Return the (X, Y) coordinate for the center point of the cell that contains the specified text.  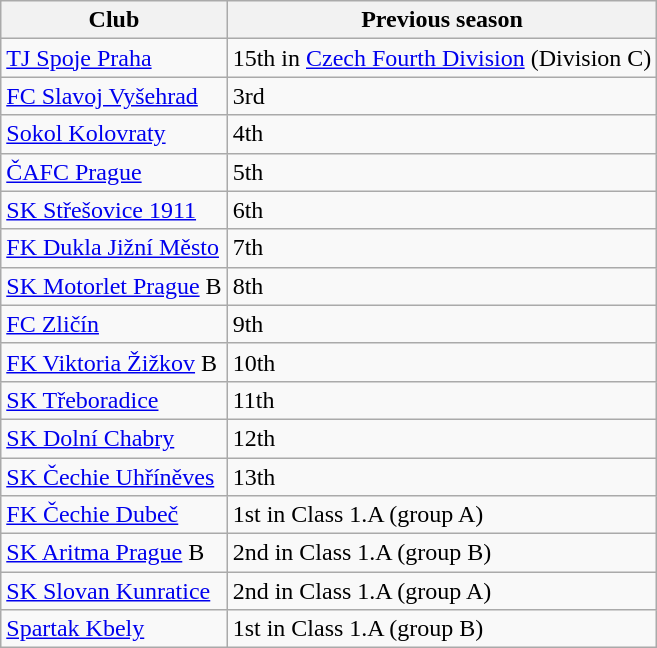
11th (442, 400)
SK Slovan Kunratice (114, 591)
1st in Class 1.A (group B) (442, 629)
2nd in Class 1.A (group B) (442, 553)
SK Dolní Chabry (114, 438)
9th (442, 324)
7th (442, 248)
Club (114, 20)
SK Třeboradice (114, 400)
SK Aritma Prague B (114, 553)
6th (442, 210)
15th in Czech Fourth Division (Division C) (442, 58)
3rd (442, 96)
1st in Class 1.A (group A) (442, 515)
12th (442, 438)
FK Čechie Dubeč (114, 515)
SK Motorlet Prague B (114, 286)
FC Slavoj Vyšehrad (114, 96)
ČAFC Prague (114, 172)
2nd in Class 1.A (group A) (442, 591)
4th (442, 134)
FC Zličín (114, 324)
SK Čechie Uhříněves (114, 477)
5th (442, 172)
Previous season (442, 20)
FK Viktoria Žižkov B (114, 362)
SK Střešovice 1911 (114, 210)
8th (442, 286)
Sokol Kolovraty (114, 134)
TJ Spoje Praha (114, 58)
10th (442, 362)
13th (442, 477)
FK Dukla Jižní Město (114, 248)
Spartak Kbely (114, 629)
